Provide the [X, Y] coordinate of the cell's center where the given text is located.  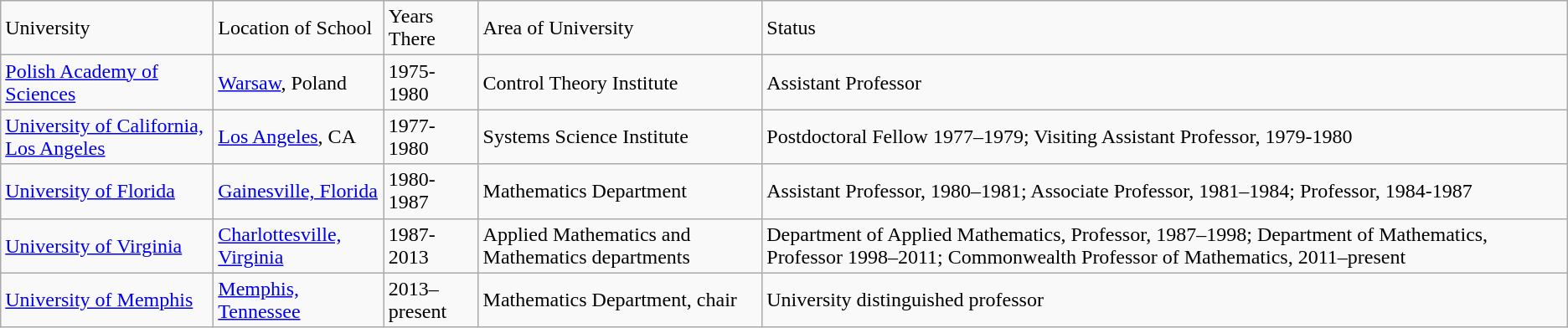
Memphis, Tennessee [299, 300]
Charlottesville, Virginia [299, 246]
2013–present [431, 300]
1987-2013 [431, 246]
1975-1980 [431, 82]
Postdoctoral Fellow 1977–1979; Visiting Assistant Professor, 1979-1980 [1165, 137]
Status [1165, 28]
University of Florida [107, 191]
University distinguished professor [1165, 300]
Gainesville, Florida [299, 191]
Area of University [620, 28]
Location of School [299, 28]
University [107, 28]
Systems Science Institute [620, 137]
University of Virginia [107, 246]
Control Theory Institute [620, 82]
Years There [431, 28]
1977-1980 [431, 137]
University of California, Los Angeles [107, 137]
Los Angeles, CA [299, 137]
Assistant Professor [1165, 82]
Applied Mathematics and Mathematics departments [620, 246]
1980-1987 [431, 191]
Warsaw, Poland [299, 82]
Polish Academy of Sciences [107, 82]
Mathematics Department [620, 191]
Assistant Professor, 1980–1981; Associate Professor, 1981–1984; Professor, 1984-1987 [1165, 191]
Mathematics Department, chair [620, 300]
University of Memphis [107, 300]
